Return the (x, y) coordinate for the center point of the cell that contains the specified text.  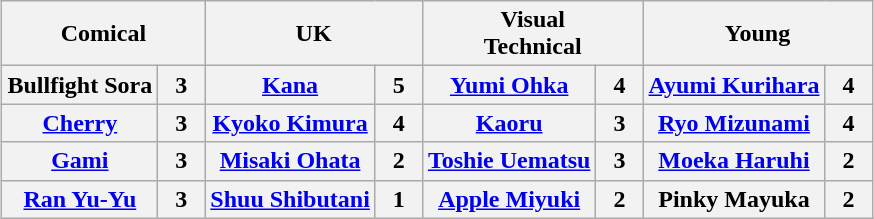
Comical (104, 34)
1 (398, 199)
VisualTechnical (532, 34)
Misaki Ohata (290, 161)
Yumi Ohka (509, 85)
Shuu Shibutani (290, 199)
Young (758, 34)
Cherry (80, 123)
Moeka Haruhi (734, 161)
Kyoko Kimura (290, 123)
Apple Miyuki (509, 199)
Kaoru (509, 123)
5 (398, 85)
Gami (80, 161)
Toshie Uematsu (509, 161)
Ran Yu-Yu (80, 199)
Bullfight Sora (80, 85)
UK (314, 34)
Ryo Mizunami (734, 123)
Kana (290, 85)
Ayumi Kurihara (734, 85)
Pinky Mayuka (734, 199)
